Return the (x, y) coordinate for the center point of the cell that contains the specified text.  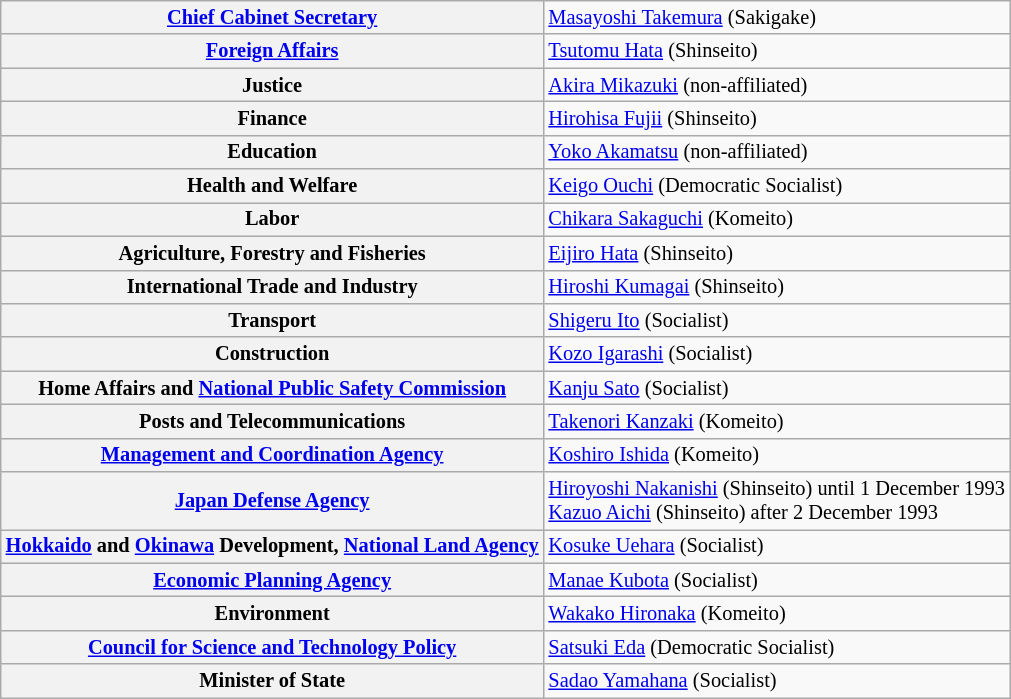
Akira Mikazuki (non-affiliated) (777, 85)
Education (272, 152)
Kozo Igarashi (Socialist) (777, 354)
Kosuke Uehara (Socialist) (777, 546)
Construction (272, 354)
Hokkaido and Okinawa Development, National Land Agency (272, 546)
International Trade and Industry (272, 287)
Transport (272, 320)
Wakako Hironaka (Komeito) (777, 613)
Foreign Affairs (272, 51)
Posts and Telecommunications (272, 421)
Shigeru Ito (Socialist) (777, 320)
Chief Cabinet Secretary (272, 17)
Chikara Sakaguchi (Komeito) (777, 219)
Environment (272, 613)
Home Affairs and National Public Safety Commission (272, 388)
Takenori Kanzaki (Komeito) (777, 421)
Labor (272, 219)
Manae Kubota (Socialist) (777, 580)
Satsuki Eda (Democratic Socialist) (777, 647)
Finance (272, 118)
Health and Welfare (272, 186)
Yoko Akamatsu (non-affiliated) (777, 152)
Hirohisa Fujii (Shinseito) (777, 118)
Eijiro Hata (Shinseito) (777, 253)
Hiroshi Kumagai (Shinseito) (777, 287)
Hiroyoshi Nakanishi (Shinseito) until 1 December 1993Kazuo Aichi (Shinseito) after 2 December 1993 (777, 501)
Tsutomu Hata (Shinseito) (777, 51)
Japan Defense Agency (272, 501)
Council for Science and Technology Policy (272, 647)
Management and Coordination Agency (272, 455)
Keigo Ouchi (Democratic Socialist) (777, 186)
Masayoshi Takemura (Sakigake) (777, 17)
Sadao Yamahana (Socialist) (777, 681)
Justice (272, 85)
Minister of State (272, 681)
Agriculture, Forestry and Fisheries (272, 253)
Economic Planning Agency (272, 580)
Kanju Sato (Socialist) (777, 388)
Koshiro Ishida (Komeito) (777, 455)
